Detect which cell encompasses the target text, then output its (X, Y) center coordinate. 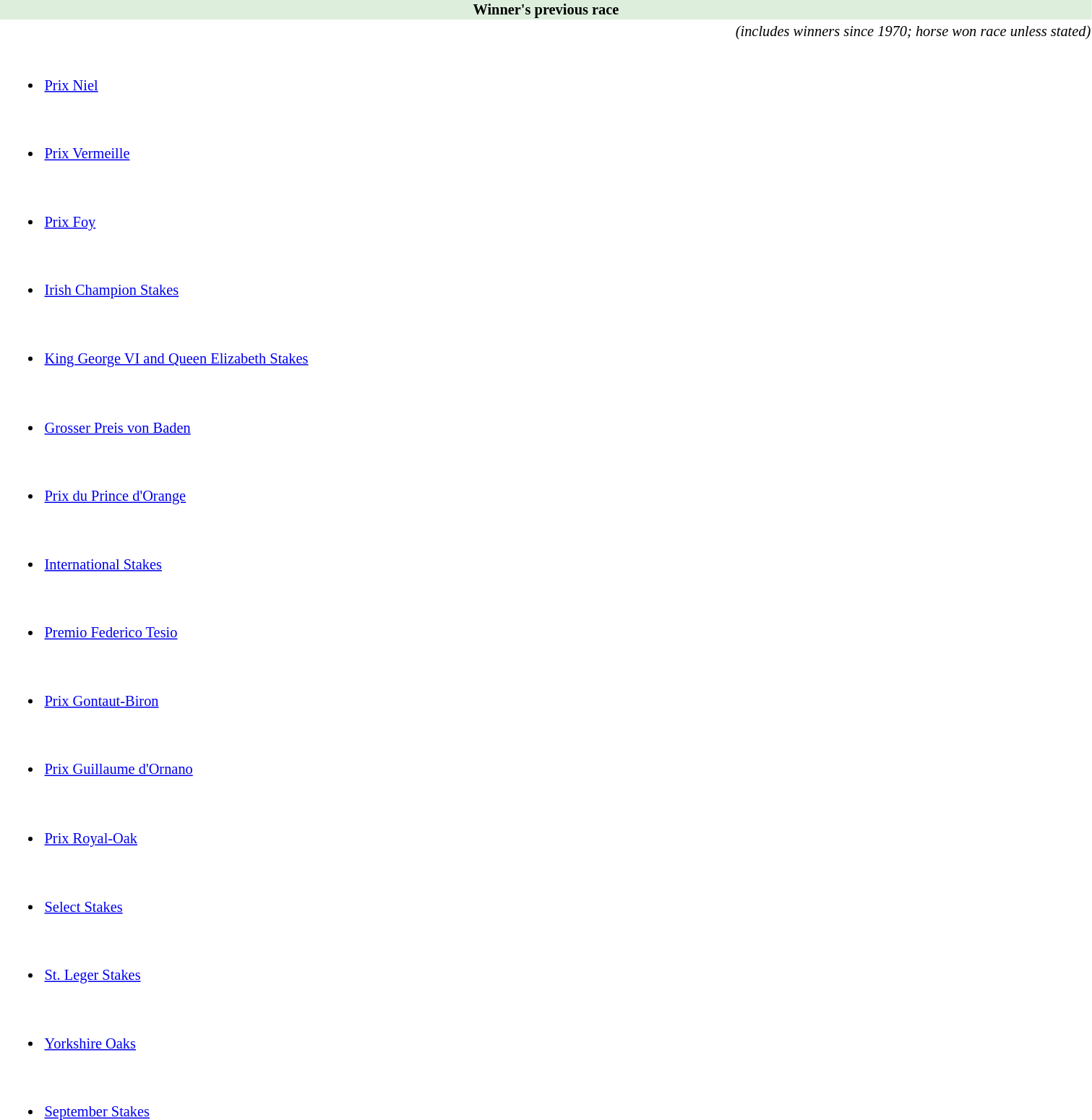
Winner's previous race (546, 10)
King George VI and Queen Elizabeth Stakes (546, 350)
St. Leger Stakes (546, 967)
Prix Guillaume d'Ornano (546, 762)
Prix Gontaut-Biron (546, 693)
(includes winners since 1970; horse won race unless stated) (546, 32)
Prix Vermeille (546, 145)
Prix Royal-Oak (546, 830)
Grosser Preis von Baden (546, 419)
Irish Champion Stakes (546, 282)
Yorkshire Oaks (546, 1035)
Prix du Prince d'Orange (546, 488)
Prix Foy (546, 214)
International Stakes (546, 556)
Prix Niel (546, 77)
Premio Federico Tesio (546, 624)
Select Stakes (546, 898)
